Scan for the cell matching the given text and deliver its (x, y) coordinate at center. 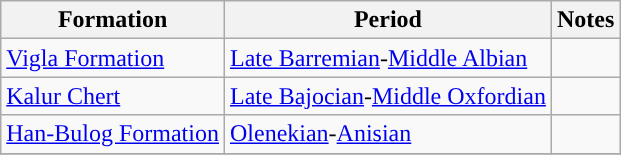
Formation (113, 20)
Vigla Formation (113, 58)
Han-Bulog Formation (113, 134)
Notes (585, 20)
Late Bajocian-Middle Oxfordian (388, 96)
Period (388, 20)
Late Barremian-Middle Albian (388, 58)
Kalur Chert (113, 96)
Olenekian-Anisian (388, 134)
